From the cell containing the given text, extract its center point as [X, Y] coordinate. 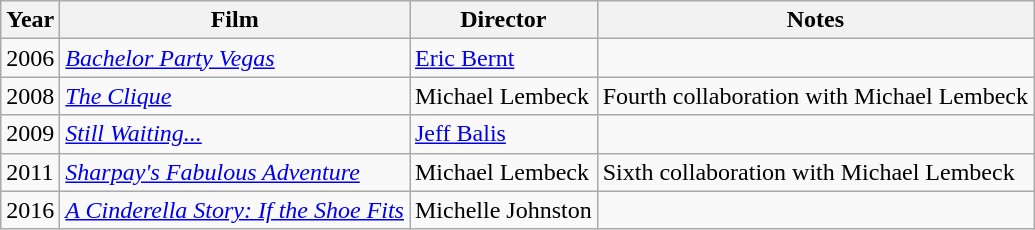
Eric Bernt [504, 58]
Notes [815, 20]
Sharpay's Fabulous Adventure [235, 172]
2016 [30, 210]
Year [30, 20]
Jeff Balis [504, 134]
Still Waiting... [235, 134]
Michelle Johnston [504, 210]
A Cinderella Story: If the Shoe Fits [235, 210]
Sixth collaboration with Michael Lembeck [815, 172]
2009 [30, 134]
2011 [30, 172]
2006 [30, 58]
Film [235, 20]
Director [504, 20]
The Clique [235, 96]
Bachelor Party Vegas [235, 58]
Fourth collaboration with Michael Lembeck [815, 96]
2008 [30, 96]
